Search for the cell housing the specified text and yield its (X, Y) center coordinate. 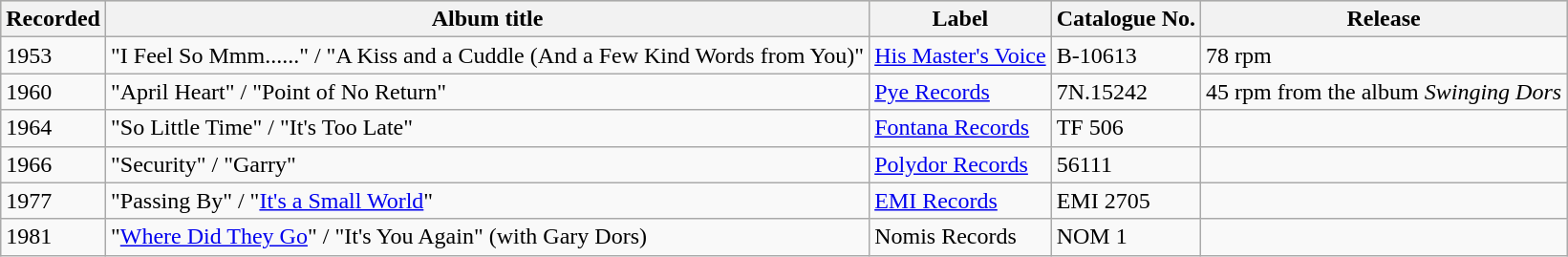
Fontana Records (960, 128)
1981 (54, 237)
1953 (54, 55)
"I Feel So Mmm......" / "A Kiss and a Cuddle (And a Few Kind Words from You)" (487, 55)
45 rpm from the album Swinging Dors (1384, 92)
TF 506 (1126, 128)
7N.15242 (1126, 92)
1977 (54, 201)
NOM 1 (1126, 237)
Pye Records (960, 92)
Album title (487, 19)
B-10613 (1126, 55)
"April Heart" / "Point of No Return" (487, 92)
Recorded (54, 19)
Nomis Records (960, 237)
"Passing By" / "It's a Small World" (487, 201)
"Where Did They Go" / "It's You Again" (with Gary Dors) (487, 237)
78 rpm (1384, 55)
"Security" / "Garry" (487, 164)
1964 (54, 128)
"So Little Time" / "It's Too Late" (487, 128)
EMI 2705 (1126, 201)
1960 (54, 92)
1966 (54, 164)
56111 (1126, 164)
Label (960, 19)
Release (1384, 19)
EMI Records (960, 201)
Catalogue No. (1126, 19)
His Master's Voice (960, 55)
Polydor Records (960, 164)
